From the cell containing the given text, extract its center point as [X, Y] coordinate. 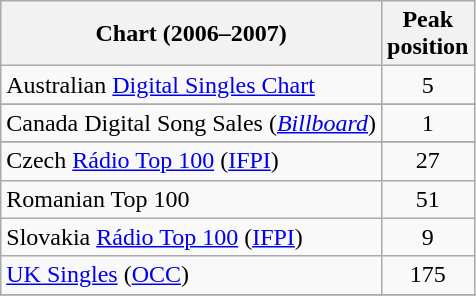
175 [428, 275]
1 [428, 123]
Australian Digital Singles Chart [192, 85]
Romanian Top 100 [192, 199]
Chart (2006–2007) [192, 34]
Peakposition [428, 34]
5 [428, 85]
51 [428, 199]
Slovakia Rádio Top 100 (IFPI) [192, 237]
Czech Rádio Top 100 (IFPI) [192, 161]
9 [428, 237]
Canada Digital Song Sales (Billboard) [192, 123]
UK Singles (OCC) [192, 275]
27 [428, 161]
